For the text-containing cell, return its midpoint in [x, y] coordinate format. 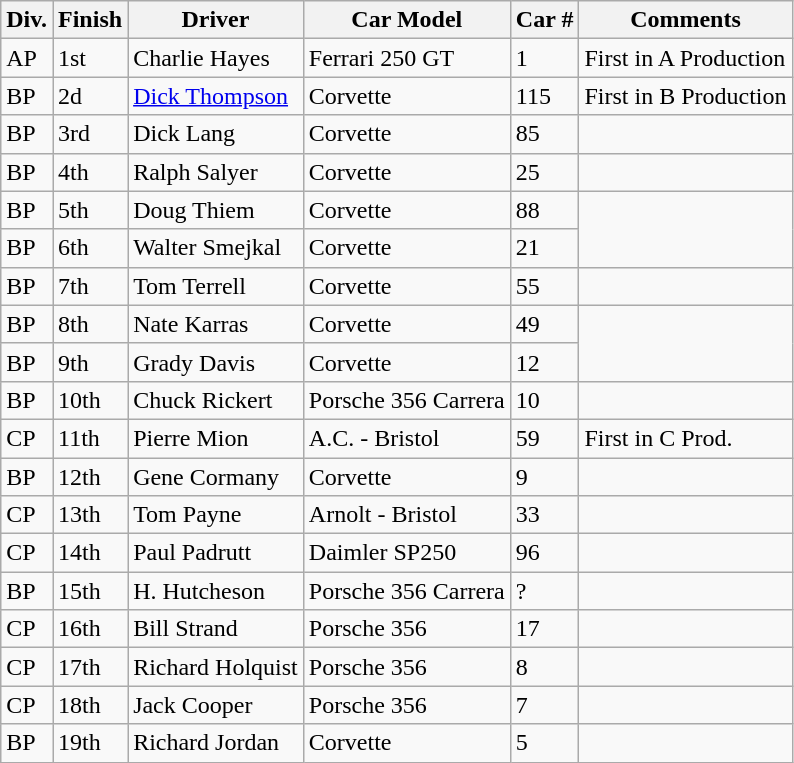
Car # [544, 20]
Dick Lang [216, 134]
9 [544, 477]
Tom Payne [216, 515]
Richard Jordan [216, 743]
Comments [686, 20]
Jack Cooper [216, 705]
Driver [216, 20]
Tom Terrell [216, 286]
Car Model [406, 20]
7th [90, 286]
16th [90, 629]
Bill Strand [216, 629]
Daimler SP250 [406, 553]
96 [544, 553]
6th [90, 248]
Nate Karras [216, 324]
H. Hutcheson [216, 591]
Ferrari 250 GT [406, 58]
Div. [27, 20]
14th [90, 553]
59 [544, 438]
33 [544, 515]
Walter Smejkal [216, 248]
Pierre Mion [216, 438]
9th [90, 362]
Arnolt - Bristol [406, 515]
13th [90, 515]
1 [544, 58]
First in A Production [686, 58]
12 [544, 362]
Doug Thiem [216, 210]
1st [90, 58]
Paul Padrutt [216, 553]
First in B Production [686, 96]
18th [90, 705]
7 [544, 705]
5th [90, 210]
4th [90, 172]
10 [544, 400]
First in C Prod. [686, 438]
Charlie Hayes [216, 58]
Richard Holquist [216, 667]
10th [90, 400]
5 [544, 743]
Finish [90, 20]
12th [90, 477]
Chuck Rickert [216, 400]
17th [90, 667]
Ralph Salyer [216, 172]
? [544, 591]
19th [90, 743]
21 [544, 248]
2d [90, 96]
3rd [90, 134]
Dick Thompson [216, 96]
25 [544, 172]
A.C. - Bristol [406, 438]
15th [90, 591]
88 [544, 210]
AP [27, 58]
8th [90, 324]
Gene Cormany [216, 477]
115 [544, 96]
8 [544, 667]
85 [544, 134]
17 [544, 629]
49 [544, 324]
11th [90, 438]
55 [544, 286]
Grady Davis [216, 362]
